Locate the cell with the specified text and output its [x, y] center coordinate. 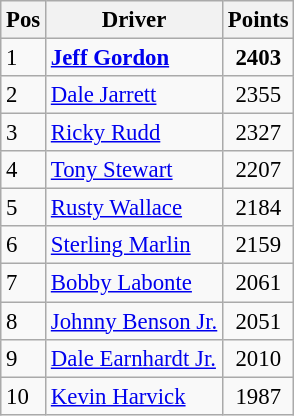
2355 [258, 95]
3 [24, 133]
2403 [258, 58]
Dale Earnhardt Jr. [134, 358]
2159 [258, 245]
Rusty Wallace [134, 208]
5 [24, 208]
2051 [258, 321]
Bobby Labonte [134, 283]
1 [24, 58]
6 [24, 245]
2327 [258, 133]
Points [258, 20]
10 [24, 396]
2010 [258, 358]
9 [24, 358]
8 [24, 321]
Driver [134, 20]
Dale Jarrett [134, 95]
7 [24, 283]
2184 [258, 208]
2 [24, 95]
Johnny Benson Jr. [134, 321]
Kevin Harvick [134, 396]
Jeff Gordon [134, 58]
Pos [24, 20]
2207 [258, 170]
4 [24, 170]
2061 [258, 283]
1987 [258, 396]
Sterling Marlin [134, 245]
Ricky Rudd [134, 133]
Tony Stewart [134, 170]
